Provide the (x, y) coordinate of the cell's center where the given text is located.  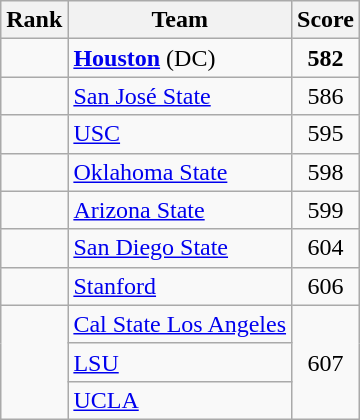
Houston (DC) (180, 58)
606 (326, 286)
582 (326, 58)
Oklahoma State (180, 172)
Arizona State (180, 210)
Rank (34, 20)
586 (326, 96)
Stanford (180, 286)
San José State (180, 96)
598 (326, 172)
Score (326, 20)
Team (180, 20)
595 (326, 134)
604 (326, 248)
599 (326, 210)
LSU (180, 362)
USC (180, 134)
San Diego State (180, 248)
607 (326, 362)
UCLA (180, 400)
Cal State Los Angeles (180, 324)
